Pinpoint the cell where the given text exists, returning its (x, y) midpoint coordinate. 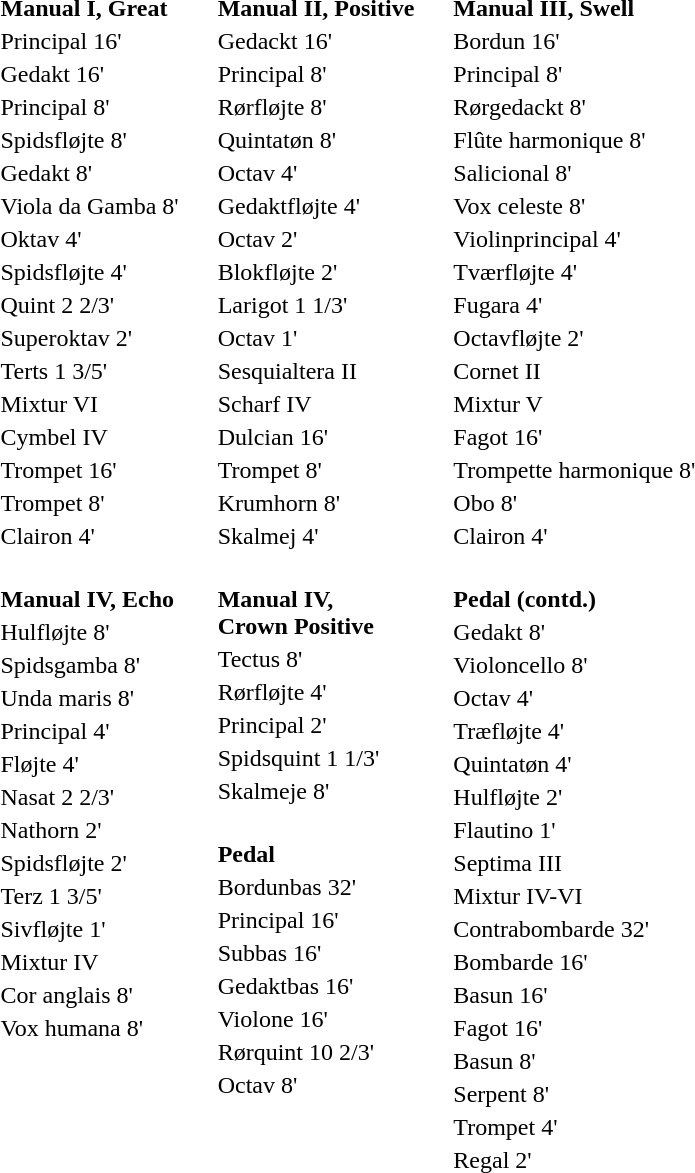
Principal 2' (298, 725)
Bombarde 16' (552, 962)
Gedakt 8' (552, 632)
Sesquialtera II (316, 371)
Basun 16' (552, 995)
Gedaktfløjte 4' (316, 206)
Spidsquint 1 1/3' (298, 758)
Pedal (contd.) (552, 599)
Tectus 8' (298, 659)
Gedaktbas 16' (296, 986)
Skalmej 4' (316, 536)
Bordunbas 32' (296, 887)
Trompet 8' (316, 470)
Octav 2' (316, 239)
Dulcian 16' (316, 437)
Rørquint 10 2/3' (296, 1052)
Larigot 1 1/3' (316, 305)
Principal 16' (296, 920)
Manual IV,Crown Positive (298, 612)
Scharf IV (316, 404)
Quintatøn 8' (316, 140)
Flautino 1' (552, 830)
Octav 8' (296, 1085)
Quintatøn 4' (552, 764)
Violone 16' (296, 1019)
Gedackt 16' (316, 41)
Fagot 16' (552, 1028)
Krumhorn 8' (316, 503)
Hulfløjte 2' (552, 797)
Principal 8' (316, 74)
Træfløjte 4' (552, 731)
Skalmeje 8' (298, 791)
Mixtur IV-VI (552, 896)
Pedal (296, 854)
Contrabombarde 32' (552, 929)
Serpent 8' (552, 1094)
Violoncello 8' (552, 665)
Octav 1' (316, 338)
Trompet 4' (552, 1127)
Rørfløjte 8' (316, 107)
Basun 8' (552, 1061)
Septima III (552, 863)
Subbas 16' (296, 953)
Blokfløjte 2' (316, 272)
Rørfløjte 4' (298, 692)
